Identify which cell holds the provided text, then report its [X, Y] central coordinate. 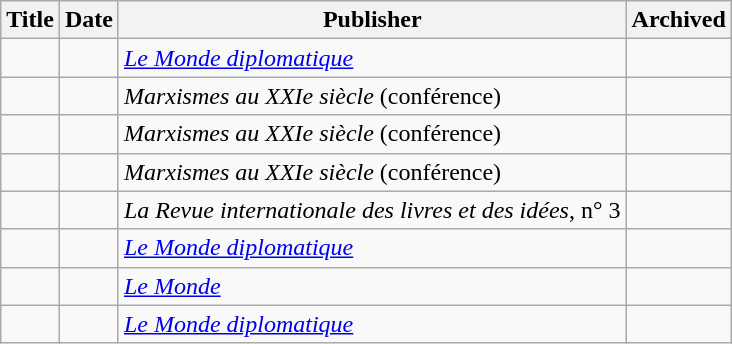
Title [30, 20]
Date [88, 20]
Publisher [372, 20]
Archived [678, 20]
La Revue internationale des livres et des idées, n° 3 [372, 210]
Le Monde [372, 286]
